Identify which cell holds the provided text, then report its (x, y) central coordinate. 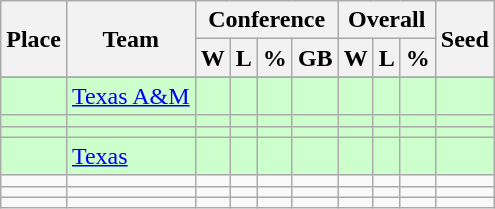
Team (130, 39)
Seed (464, 39)
Place (34, 39)
GB (315, 58)
Texas (130, 156)
Texas A&M (130, 96)
Overall (386, 20)
Conference (266, 20)
